Return (X, Y) of the center of cell containing provided text 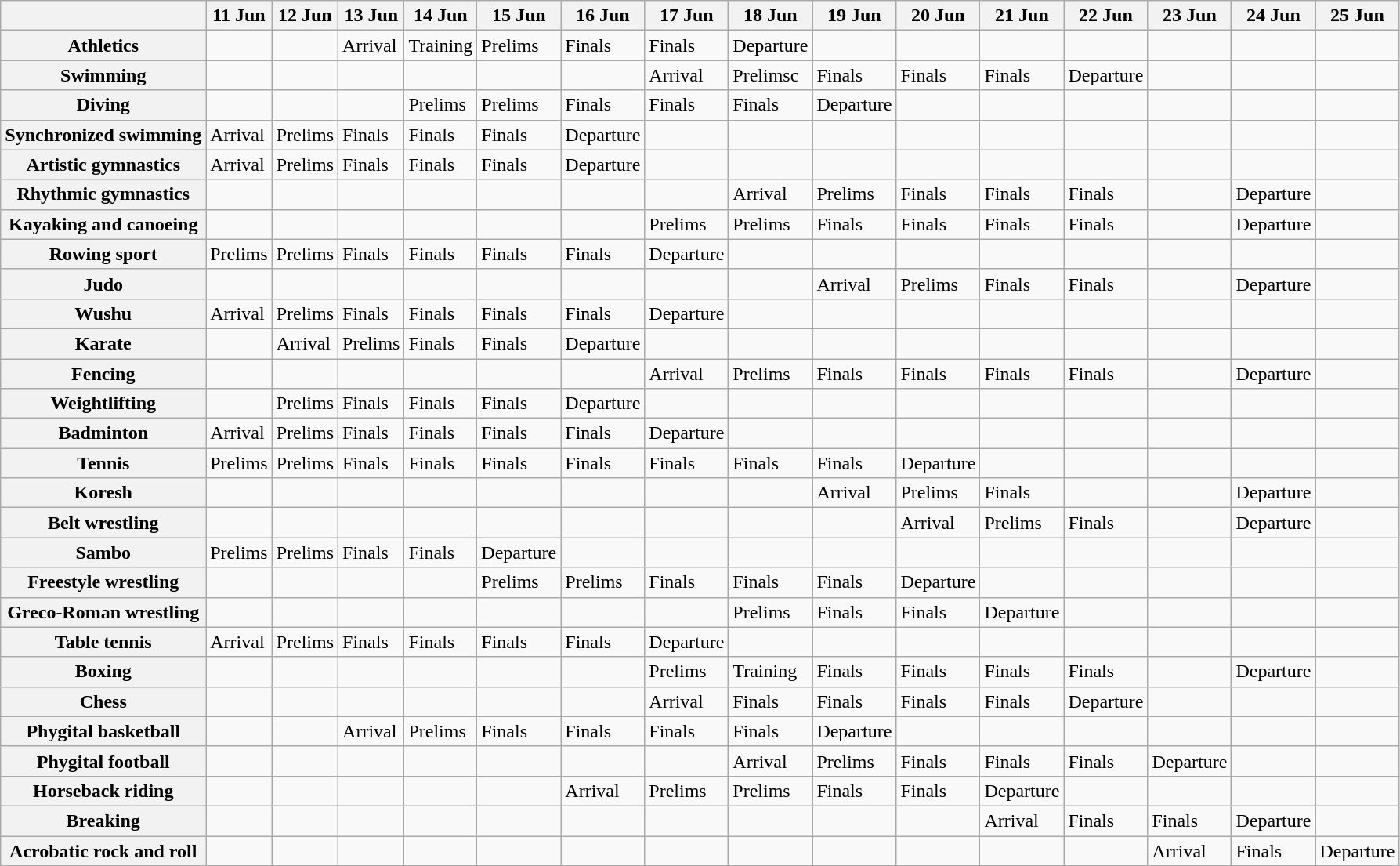
Greco-Roman wrestling (103, 612)
Boxing (103, 672)
15 Jun (519, 16)
Chess (103, 701)
Freestyle wrestling (103, 582)
Wushu (103, 313)
Tennis (103, 463)
Fencing (103, 374)
24 Jun (1274, 16)
12 Jun (305, 16)
Judo (103, 284)
Table tennis (103, 642)
20 Jun (939, 16)
17 Jun (686, 16)
Belt wrestling (103, 523)
11 Jun (239, 16)
Horseback riding (103, 791)
Synchronized swimming (103, 135)
Diving (103, 105)
23 Jun (1189, 16)
19 Jun (854, 16)
Sambo (103, 553)
Prelimsc (771, 75)
22 Jun (1106, 16)
Swimming (103, 75)
14 Jun (440, 16)
Weightlifting (103, 404)
Artistic gymnastics (103, 165)
Rowing sport (103, 254)
Karate (103, 343)
Acrobatic rock and roll (103, 850)
25 Jun (1357, 16)
Breaking (103, 821)
Phygital basketball (103, 731)
18 Jun (771, 16)
Koresh (103, 493)
13 Jun (371, 16)
Phygital football (103, 761)
Rhythmic gymnastics (103, 194)
Athletics (103, 45)
16 Jun (603, 16)
Badminton (103, 433)
Kayaking and canoeing (103, 224)
21 Jun (1022, 16)
